Pinpoint the cell where the given text exists, returning its [x, y] midpoint coordinate. 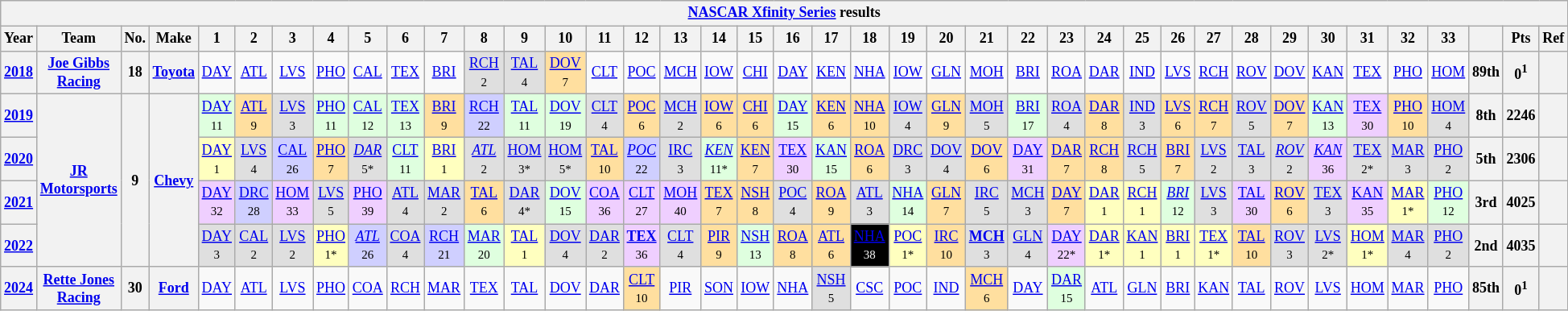
TAL4 [525, 73]
Year [19, 39]
HOM33 [293, 202]
KAN35 [1368, 202]
RCH7 [1214, 116]
DAR4* [525, 202]
Joe Gibbs Racing [79, 73]
ROV3 [1289, 246]
CAL2 [254, 246]
6 [406, 39]
Make [174, 39]
2 [254, 39]
TAL30 [1251, 202]
ATL6 [831, 246]
2nd [1486, 246]
16 [793, 39]
ROA8 [793, 246]
Team [79, 39]
MAR20 [484, 246]
KAN36 [1328, 159]
DAY1 [217, 159]
4 [332, 39]
MAR3 [1408, 159]
CHI [755, 73]
NHA10 [869, 116]
DAR5* [367, 159]
RCH8 [1104, 159]
ROA9 [831, 202]
TAL1 [525, 246]
DAY7 [1067, 202]
ROV2 [1289, 159]
NHA14 [908, 202]
DRC28 [254, 202]
8th [1486, 116]
PHO39 [367, 202]
DAR7 [1067, 159]
POC1* [908, 246]
1 [217, 39]
LVS5 [332, 202]
NHA38 [869, 246]
TEX7 [720, 202]
TEX2* [1368, 159]
DAR15 [1067, 288]
HOM5* [565, 159]
MAR1* [1408, 202]
LVS6 [1178, 116]
Ref [1554, 39]
2019 [19, 116]
TEX3 [1328, 202]
ATL9 [254, 116]
COA [367, 288]
KEN6 [831, 116]
DAR1* [1104, 246]
19 [908, 39]
Chevy [174, 180]
IND3 [1142, 116]
DRC3 [908, 159]
ATL4 [406, 202]
TEX13 [406, 116]
27 [1214, 39]
2022 [19, 246]
BRI12 [1178, 202]
PIR [681, 288]
11 [605, 39]
IOW6 [720, 116]
MCH [681, 73]
IRC10 [947, 246]
21 [987, 39]
2024 [19, 288]
25 [1142, 39]
RCH5 [1142, 159]
KEN [831, 73]
KEN11* [720, 159]
PHO11 [332, 116]
GLN7 [947, 202]
7 [444, 39]
23 [1067, 39]
DAY15 [793, 116]
22 [1028, 39]
CSC [869, 288]
GLN9 [947, 116]
2306 [1521, 159]
CLT [605, 73]
2246 [1521, 116]
KAN1 [1142, 246]
IOW4 [908, 116]
26 [1178, 39]
MAR4 [1408, 246]
Toyota [174, 73]
31 [1368, 39]
MOH5 [987, 116]
ROA6 [869, 159]
ROA [1067, 73]
DAR8 [1104, 116]
LVS4 [254, 159]
PHO7 [332, 159]
ATL2 [484, 159]
4035 [1521, 246]
32 [1408, 39]
13 [681, 39]
PIR9 [720, 246]
KAN15 [831, 159]
KAN13 [1328, 116]
MOH40 [681, 202]
DAY3 [217, 246]
CAL [367, 73]
SON [720, 288]
DOV19 [565, 116]
IRC5 [987, 202]
8 [484, 39]
ROA4 [1067, 116]
JR Motorsports [79, 180]
85th [1486, 288]
DAY22* [1067, 246]
NASCAR Xfinity Series results [784, 13]
28 [1251, 39]
2021 [19, 202]
15 [755, 39]
CHI6 [755, 116]
5th [1486, 159]
TEX1* [1214, 246]
Rette Jones Racing [79, 288]
DAY32 [217, 202]
5 [367, 39]
TAL3 [1251, 159]
NSH13 [755, 246]
DAY31 [1028, 159]
PHO10 [1408, 116]
RCH22 [484, 116]
CLT27 [642, 202]
NSH8 [755, 202]
DOV15 [565, 202]
TEX36 [642, 246]
DAR1 [1104, 202]
17 [831, 39]
ATL3 [869, 202]
CAL12 [367, 116]
DAY11 [217, 116]
Ford [174, 288]
14 [720, 39]
24 [1104, 39]
KEN7 [755, 159]
ROV6 [1289, 202]
HOM3* [525, 159]
3 [293, 39]
CLT11 [406, 159]
PHO1* [332, 246]
No. [135, 39]
29 [1289, 39]
CLT10 [642, 288]
DAR2 [605, 246]
MAR2 [444, 202]
20 [947, 39]
LVS2* [1328, 246]
POC6 [642, 116]
12 [642, 39]
COA4 [406, 246]
ATL26 [367, 246]
BRI9 [444, 116]
2018 [19, 73]
RCH2 [484, 73]
RCH21 [444, 246]
ROV5 [1251, 116]
MCH2 [681, 116]
BRI7 [1178, 159]
33 [1449, 39]
COA36 [605, 202]
RCH1 [1142, 202]
MCH6 [987, 288]
10 [565, 39]
4025 [1521, 202]
HOM4 [1449, 116]
3rd [1486, 202]
Pts [1521, 39]
DOV6 [987, 159]
GLN4 [1028, 246]
TAL6 [484, 202]
CAL26 [293, 159]
NSH5 [831, 288]
POC4 [793, 202]
IRC3 [681, 159]
89th [1486, 73]
POC22 [642, 159]
BRI17 [1028, 116]
TAL11 [525, 116]
PHO12 [1449, 202]
HOM1* [1368, 246]
MOH [987, 73]
2020 [19, 159]
